From the cell containing the given text, extract its center point as (x, y) coordinate. 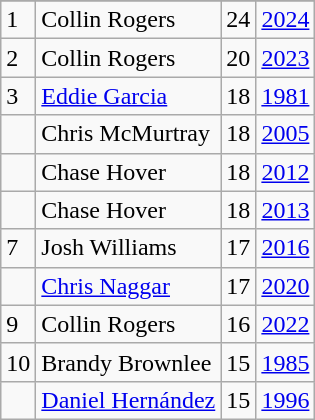
2005 (286, 134)
10 (18, 362)
24 (238, 20)
Brandy Brownlee (128, 362)
1 (18, 20)
2013 (286, 210)
9 (18, 324)
Josh Williams (128, 248)
16 (238, 324)
2016 (286, 248)
2024 (286, 20)
Daniel Hernández (128, 400)
2 (18, 58)
1996 (286, 400)
2020 (286, 286)
2022 (286, 324)
1985 (286, 362)
2012 (286, 172)
3 (18, 96)
Chris Naggar (128, 286)
2023 (286, 58)
20 (238, 58)
7 (18, 248)
1981 (286, 96)
Eddie Garcia (128, 96)
Chris McMurtray (128, 134)
